Output the (x, y) coordinate of the center of the cell containing the given text.  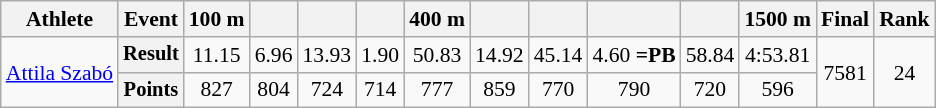
859 (500, 90)
714 (380, 90)
596 (778, 90)
777 (437, 90)
790 (634, 90)
Result (151, 55)
45.14 (558, 55)
Athlete (60, 19)
14.92 (500, 55)
50.83 (437, 55)
724 (328, 90)
Final (845, 19)
827 (217, 90)
720 (710, 90)
Rank (904, 19)
6.96 (274, 55)
11.15 (217, 55)
24 (904, 72)
804 (274, 90)
770 (558, 90)
400 m (437, 19)
1500 m (778, 19)
4:53.81 (778, 55)
7581 (845, 72)
Points (151, 90)
4.60 =PB (634, 55)
1.90 (380, 55)
Attila Szabó (60, 72)
13.93 (328, 55)
Event (151, 19)
100 m (217, 19)
58.84 (710, 55)
